From the cell containing the given text, extract its center point as (x, y) coordinate. 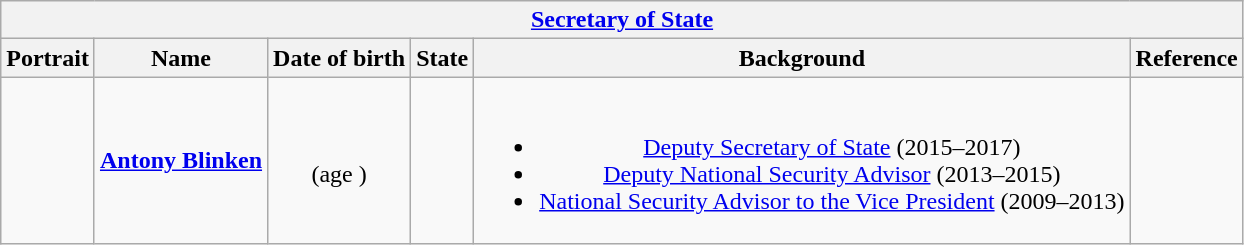
Antony Blinken (180, 160)
State (442, 58)
Reference (1186, 58)
Deputy Secretary of State (2015–2017)Deputy National Security Advisor (2013–2015)National Security Advisor to the Vice President (2009–2013) (802, 160)
Name (180, 58)
Secretary of State (622, 20)
Portrait (48, 58)
(age ) (340, 160)
Background (802, 58)
Date of birth (340, 58)
